Find where the given text appears and provide that cell's center as [X, Y] coordinate. 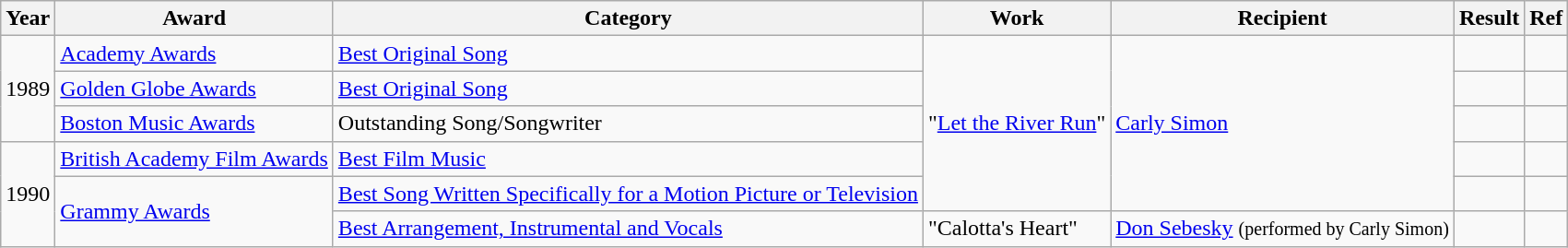
Boston Music Awards [195, 124]
Ref [1547, 18]
Category [628, 18]
Best Song Written Specifically for a Motion Picture or Television [628, 194]
Carly Simon [1283, 124]
Academy Awards [195, 53]
"Let the River Run" [1016, 124]
1990 [28, 194]
Best Arrangement, Instrumental and Vocals [628, 229]
Don Sebesky (performed by Carly Simon) [1283, 229]
Grammy Awards [195, 211]
Golden Globe Awards [195, 89]
Best Film Music [628, 159]
Award [195, 18]
1989 [28, 89]
British Academy Film Awards [195, 159]
Outstanding Song/Songwriter [628, 124]
Result [1489, 18]
Work [1016, 18]
Recipient [1283, 18]
Year [28, 18]
"Calotta's Heart" [1016, 229]
